Locate the cell with the specified text and output its (x, y) center coordinate. 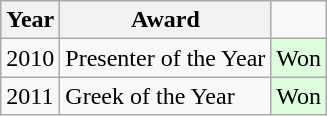
Greek of the Year (166, 96)
Award (166, 20)
Year (30, 20)
2011 (30, 96)
2010 (30, 58)
Presenter of the Year (166, 58)
